Scan for the cell matching the given text and deliver its [X, Y] coordinate at center. 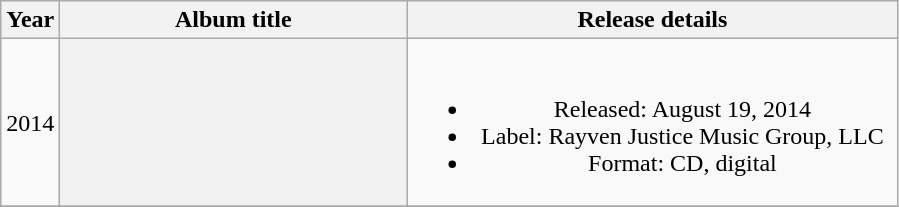
Released: August 19, 2014Label: Rayven Justice Music Group, LLCFormat: CD, digital [652, 122]
Year [30, 20]
Release details [652, 20]
2014 [30, 122]
Album title [234, 20]
